Return the (X, Y) coordinate for the center point of the cell that contains the specified text.  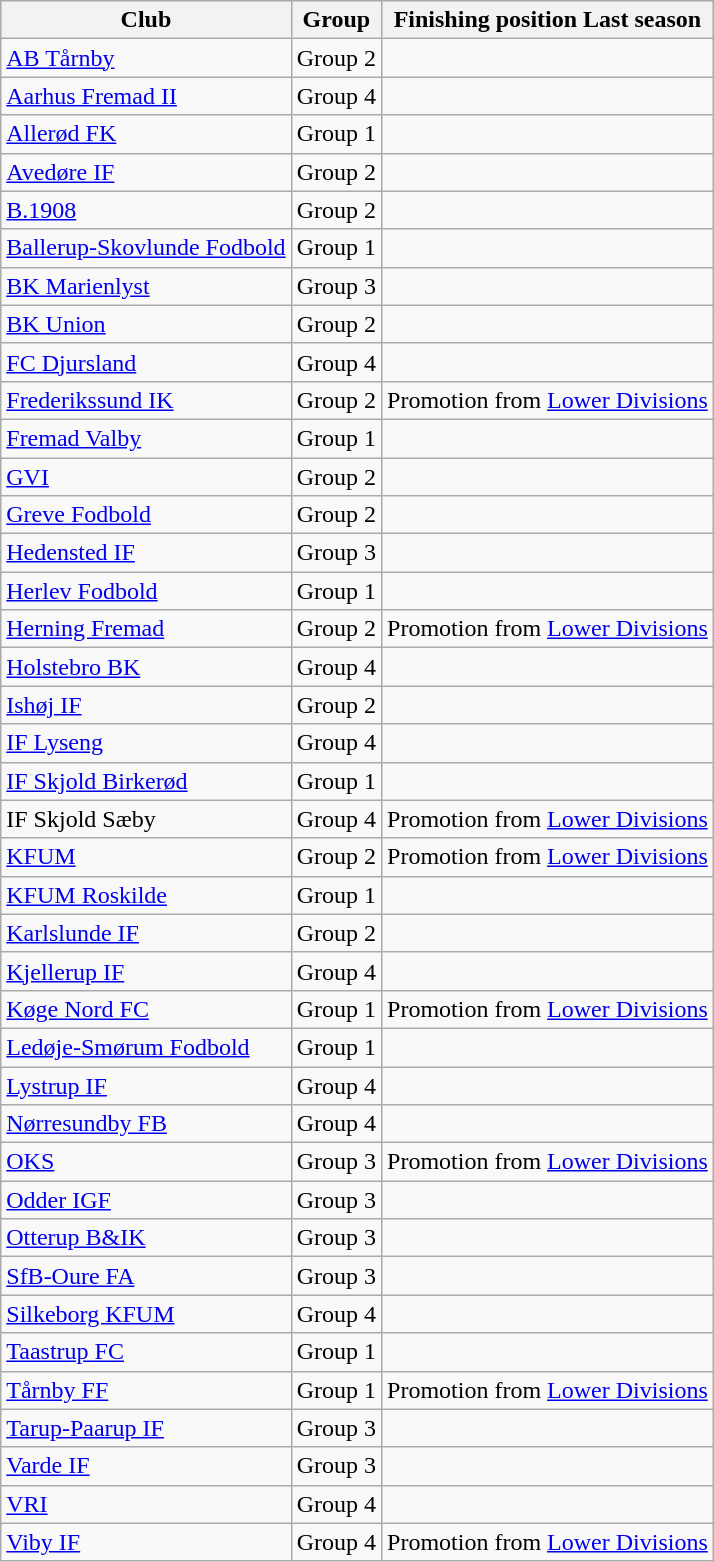
Herning Fremad (146, 629)
Fremad Valby (146, 438)
KFUM Roskilde (146, 895)
Tarup-Paarup IF (146, 1428)
Herlev Fodbold (146, 591)
Tårnby FF (146, 1390)
Odder IGF (146, 1200)
Holstebro BK (146, 667)
Karlslunde IF (146, 933)
KFUM (146, 857)
Otterup B&IK (146, 1238)
Frederikssund IK (146, 400)
Varde IF (146, 1466)
VRI (146, 1504)
AB Tårnby (146, 58)
Hedensted IF (146, 553)
IF Skjold Sæby (146, 819)
IF Skjold Birkerød (146, 781)
Køge Nord FC (146, 1009)
Ballerup-Skovlunde Fodbold (146, 248)
Viby IF (146, 1542)
Aarhus Fremad II (146, 96)
Finishing position Last season (548, 20)
Taastrup FC (146, 1352)
FC Djursland (146, 362)
Greve Fodbold (146, 515)
OKS (146, 1162)
Kjellerup IF (146, 971)
GVI (146, 477)
BK Marienlyst (146, 286)
Club (146, 20)
Group (336, 20)
Ledøje-Smørum Fodbold (146, 1047)
IF Lyseng (146, 743)
B.1908 (146, 210)
Lystrup IF (146, 1085)
Avedøre IF (146, 172)
Ishøj IF (146, 705)
Allerød FK (146, 134)
BK Union (146, 324)
Nørresundby FB (146, 1124)
SfB-Oure FA (146, 1276)
Silkeborg KFUM (146, 1314)
